Output the (X, Y) coordinate of the center of the cell containing the given text.  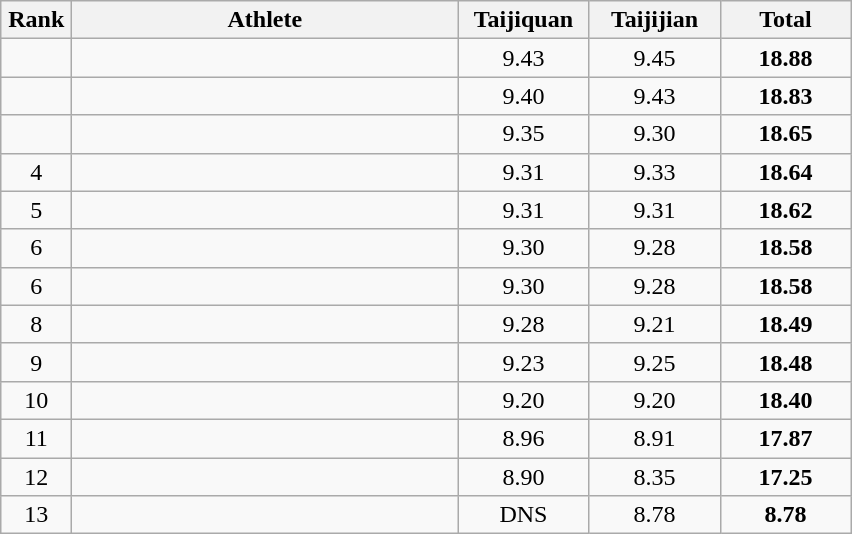
Athlete (265, 20)
Taijijian (654, 20)
9.25 (654, 362)
9.23 (524, 362)
9.35 (524, 134)
18.83 (786, 96)
4 (36, 172)
12 (36, 477)
17.25 (786, 477)
9.33 (654, 172)
11 (36, 438)
18.88 (786, 58)
Total (786, 20)
Rank (36, 20)
18.65 (786, 134)
13 (36, 515)
Taijiquan (524, 20)
DNS (524, 515)
18.62 (786, 210)
18.49 (786, 324)
9 (36, 362)
8.90 (524, 477)
10 (36, 400)
9.21 (654, 324)
9.45 (654, 58)
17.87 (786, 438)
8.91 (654, 438)
9.40 (524, 96)
8.96 (524, 438)
8 (36, 324)
18.40 (786, 400)
18.48 (786, 362)
5 (36, 210)
8.35 (654, 477)
18.64 (786, 172)
